From the cell containing the given text, extract its center point as (x, y) coordinate. 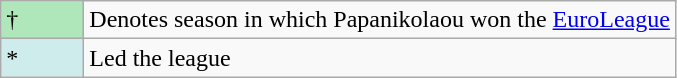
† (42, 20)
Denotes season in which Papanikolaou won the EuroLeague (380, 20)
Led the league (380, 58)
* (42, 58)
